Capture the cell that displays the provided text and extract its [X, Y] central coordinate. 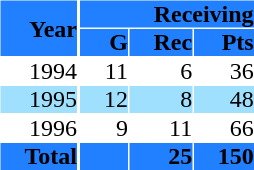
Receiving [167, 14]
Total [38, 156]
G [104, 42]
1995 [38, 100]
25 [160, 156]
6 [160, 72]
66 [224, 128]
48 [224, 100]
Year [38, 28]
8 [160, 100]
1996 [38, 128]
Rec [160, 42]
12 [104, 100]
150 [224, 156]
9 [104, 128]
Pts [224, 42]
1994 [38, 72]
36 [224, 72]
